Determine the [X, Y] coordinate at the center of the cell enclosing the given text.  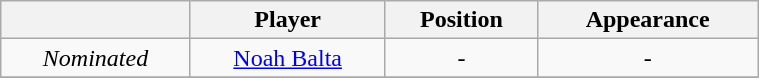
Nominated [96, 58]
Appearance [648, 20]
Noah Balta [288, 58]
Position [462, 20]
Player [288, 20]
